From the cell containing the given text, extract its center point as (X, Y) coordinate. 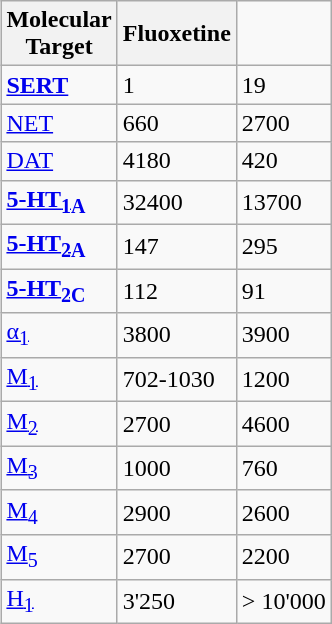
1 (176, 85)
M4 (59, 512)
H1 (59, 601)
DAT (59, 161)
3'250 (176, 601)
5-HT2A (59, 246)
Fluoxetine (176, 34)
1000 (176, 468)
295 (284, 246)
M5 (59, 557)
M1 (59, 379)
4180 (176, 161)
3800 (176, 335)
NET (59, 123)
13700 (284, 202)
147 (176, 246)
32400 (176, 202)
702-1030 (176, 379)
3900 (284, 335)
2900 (176, 512)
5-HT1A (59, 202)
760 (284, 468)
19 (284, 85)
α1 (59, 335)
2600 (284, 512)
1200 (284, 379)
660 (176, 123)
SERT (59, 85)
2200 (284, 557)
M3 (59, 468)
420 (284, 161)
M2 (59, 424)
5-HT2C (59, 291)
MolecularTarget (59, 34)
112 (176, 291)
91 (284, 291)
4600 (284, 424)
> 10'000 (284, 601)
